Locate the cell with the specified text and output its [X, Y] center coordinate. 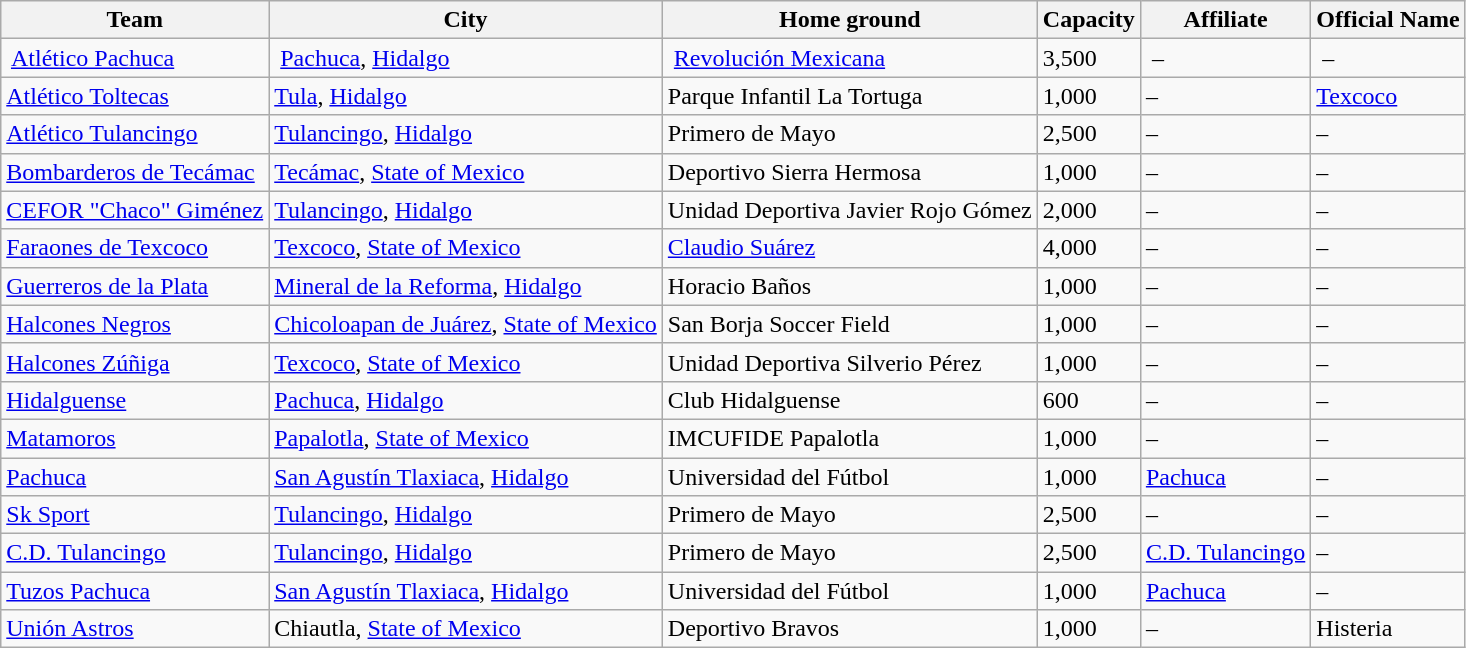
Histeria [1388, 629]
Halcones Zúñiga [135, 362]
Home ground [850, 20]
City [466, 20]
Revolución Mexicana [850, 58]
Deportivo Bravos [850, 629]
Chiautla, State of Mexico [466, 629]
CEFOR "Chaco" Giménez [135, 210]
Bombarderos de Tecámac [135, 172]
Texcoco [1388, 96]
4,000 [1088, 248]
Atlético Pachuca [135, 58]
Tula, Hidalgo [466, 96]
Parque Infantil La Tortuga [850, 96]
Unidad Deportiva Javier Rojo Gómez [850, 210]
Mineral de la Reforma, Hidalgo [466, 286]
Claudio Suárez [850, 248]
Unión Astros [135, 629]
Sk Sport [135, 515]
Atlético Tulancingo [135, 134]
Chicoloapan de Juárez, State of Mexico [466, 324]
Faraones de Texcoco [135, 248]
2,000 [1088, 210]
Hidalguense [135, 400]
Official Name [1388, 20]
Tuzos Pachuca [135, 591]
3,500 [1088, 58]
600 [1088, 400]
Atlético Toltecas [135, 96]
Halcones Negros [135, 324]
Matamoros [135, 438]
San Borja Soccer Field [850, 324]
Club Hidalguense [850, 400]
Horacio Baños [850, 286]
Deportivo Sierra Hermosa [850, 172]
Guerreros de la Plata [135, 286]
Affiliate [1225, 20]
IMCUFIDE Papalotla [850, 438]
Capacity [1088, 20]
Unidad Deportiva Silverio Pérez [850, 362]
Tecámac, State of Mexico [466, 172]
Team [135, 20]
Papalotla, State of Mexico [466, 438]
